Provide the (X, Y) coordinate of the cell's center where the given text is located.  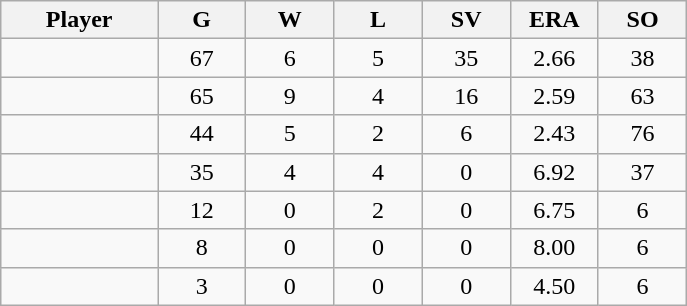
6.92 (554, 172)
2.43 (554, 134)
3 (202, 286)
SO (642, 20)
37 (642, 172)
ERA (554, 20)
SV (466, 20)
Player (80, 20)
44 (202, 134)
2.59 (554, 96)
6.75 (554, 210)
67 (202, 58)
4.50 (554, 286)
38 (642, 58)
G (202, 20)
2.66 (554, 58)
9 (290, 96)
63 (642, 96)
8.00 (554, 248)
12 (202, 210)
L (378, 20)
W (290, 20)
76 (642, 134)
8 (202, 248)
65 (202, 96)
16 (466, 96)
